For the text-containing cell, return its midpoint in (x, y) coordinate format. 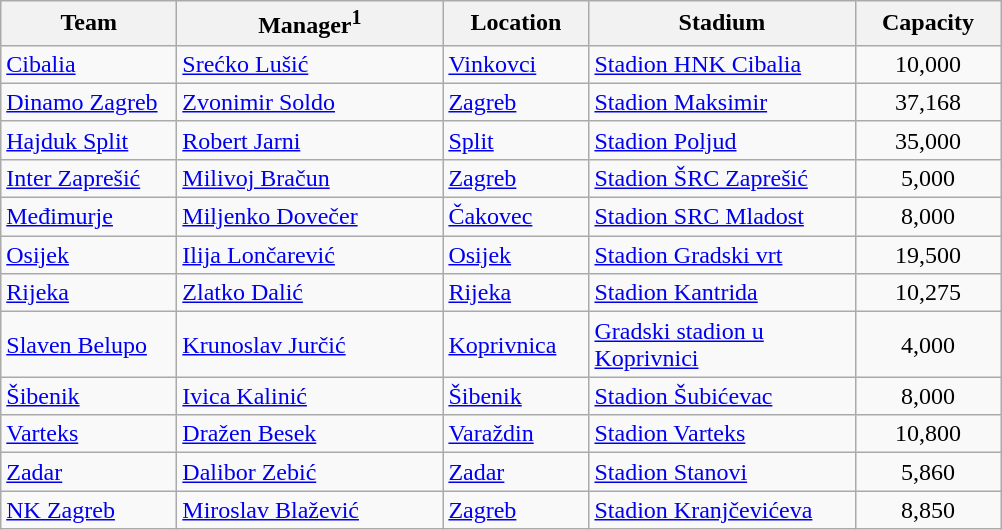
Zlatko Dalić (310, 293)
19,500 (928, 255)
Stadion Gradski vrt (722, 255)
Zvonimir Soldo (310, 102)
8,850 (928, 510)
Capacity (928, 24)
Stadium (722, 24)
Miroslav Blažević (310, 510)
Dinamo Zagreb (89, 102)
Čakovec (516, 217)
Stadion Maksimir (722, 102)
Varaždin (516, 434)
Team (89, 24)
Slaven Belupo (89, 344)
Miljenko Dovečer (310, 217)
35,000 (928, 140)
Stadion Stanovi (722, 472)
Hajduk Split (89, 140)
5,000 (928, 178)
Location (516, 24)
4,000 (928, 344)
10,275 (928, 293)
37,168 (928, 102)
Manager1 (310, 24)
NK Zagreb (89, 510)
Ilija Lončarević (310, 255)
5,860 (928, 472)
Vinkovci (516, 64)
Stadion Kranjčevićeva (722, 510)
10,000 (928, 64)
10,800 (928, 434)
Milivoj Bračun (310, 178)
Cibalia (89, 64)
Varteks (89, 434)
Inter Zaprešić (89, 178)
Stadion HNK Cibalia (722, 64)
Split (516, 140)
Srećko Lušić (310, 64)
Robert Jarni (310, 140)
Međimurje (89, 217)
Ivica Kalinić (310, 396)
Stadion Kantrida (722, 293)
Gradski stadion u Koprivnici (722, 344)
Dražen Besek (310, 434)
Stadion ŠRC Zaprešić (722, 178)
Stadion Varteks (722, 434)
Dalibor Zebić (310, 472)
Stadion Poljud (722, 140)
Koprivnica (516, 344)
Stadion Šubićevac (722, 396)
Krunoslav Jurčić (310, 344)
Stadion SRC Mladost (722, 217)
